Find where the given text appears and provide that cell's center as (X, Y) coordinate. 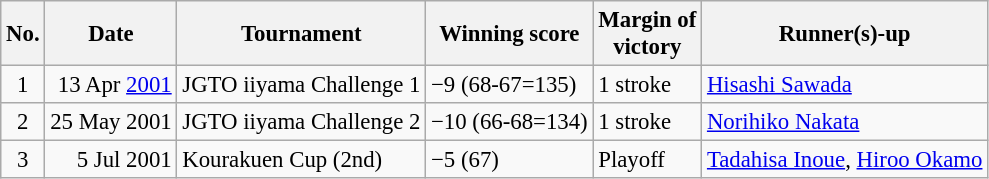
Margin ofvictory (648, 34)
Kourakuen Cup (2nd) (302, 160)
Runner(s)-up (845, 34)
JGTO iiyama Challenge 1 (302, 85)
5 Jul 2001 (111, 160)
−5 (67) (510, 160)
Tournament (302, 34)
Hisashi Sawada (845, 85)
JGTO iiyama Challenge 2 (302, 122)
Date (111, 34)
Playoff (648, 160)
1 (23, 85)
No. (23, 34)
Tadahisa Inoue, Hiroo Okamo (845, 160)
Norihiko Nakata (845, 122)
3 (23, 160)
−10 (66-68=134) (510, 122)
Winning score (510, 34)
25 May 2001 (111, 122)
−9 (68-67=135) (510, 85)
2 (23, 122)
13 Apr 2001 (111, 85)
